Extract the [x, y] coordinate from the center of the cell holding the provided text.  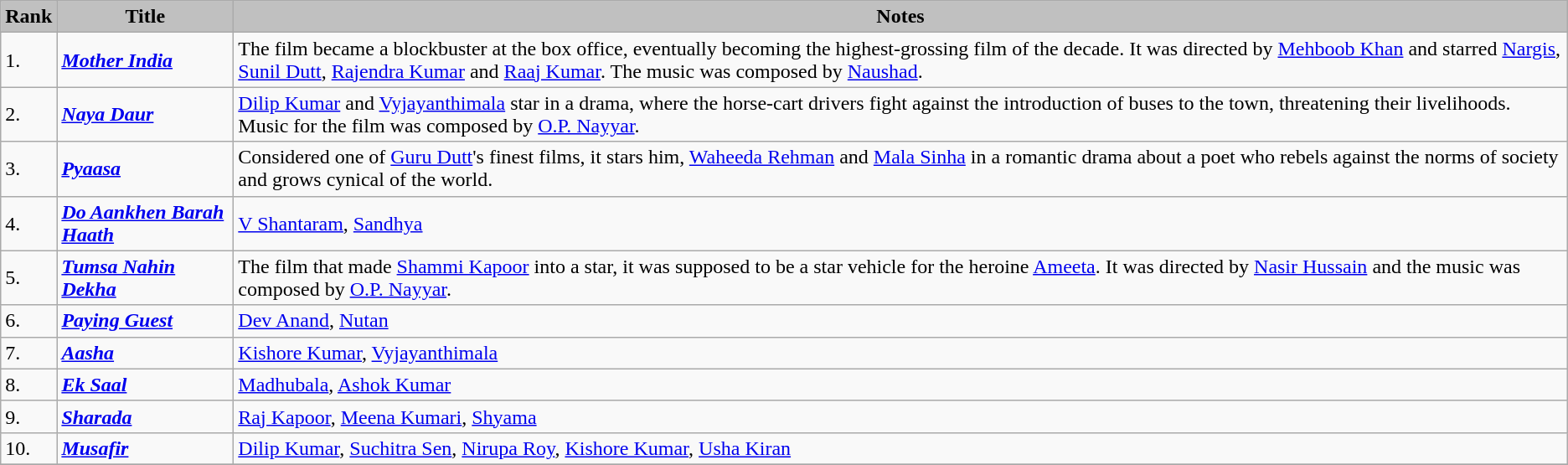
Tumsa Nahin Dekha [146, 278]
3. [28, 169]
9. [28, 416]
Musafir [146, 448]
Pyaasa [146, 169]
Do Aankhen Barah Haath [146, 223]
Kishore Kumar, Vyjayanthimala [900, 353]
2. [28, 114]
Dilip Kumar, Suchitra Sen, Nirupa Roy, Kishore Kumar, Usha Kiran [900, 448]
V Shantaram, Sandhya [900, 223]
Rank [28, 17]
Dev Anand, Nutan [900, 321]
Naya Daur [146, 114]
8. [28, 385]
Madhubala, Ashok Kumar [900, 385]
Notes [900, 17]
6. [28, 321]
4. [28, 223]
Paying Guest [146, 321]
5. [28, 278]
1. [28, 60]
7. [28, 353]
Sharada [146, 416]
Ek Saal [146, 385]
Title [146, 17]
10. [28, 448]
Raj Kapoor, Meena Kumari, Shyama [900, 416]
Aasha [146, 353]
Mother India [146, 60]
